Determine the [X, Y] coordinate at the center of the cell enclosing the given text.  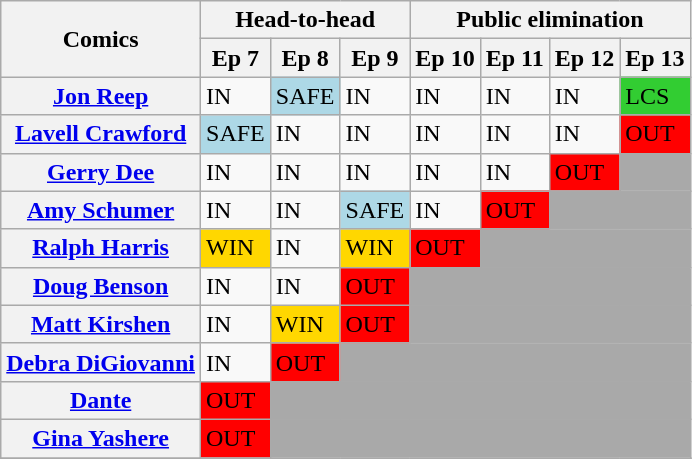
Ep 9 [375, 58]
Jon Reep [101, 96]
Matt Kirshen [101, 324]
Lavell Crawford [101, 134]
Ep 12 [584, 58]
Comics [101, 39]
Ep 11 [514, 58]
Ralph Harris [101, 248]
Ep 8 [305, 58]
Dante [101, 400]
Head-to-head [306, 20]
Debra DiGiovanni [101, 362]
Gina Yashere [101, 438]
Amy Schumer [101, 210]
LCS [655, 96]
Ep 7 [236, 58]
Doug Benson [101, 286]
Gerry Dee [101, 172]
Ep 13 [655, 58]
Ep 10 [445, 58]
Public elimination [550, 20]
